Find where the given text appears and provide that cell's center as [X, Y] coordinate. 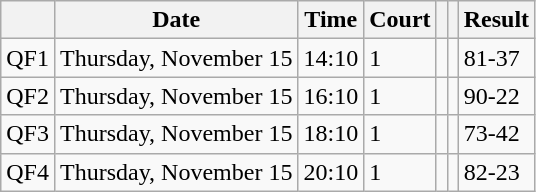
QF1 [28, 58]
73-42 [496, 134]
Time [331, 20]
82-23 [496, 172]
QF3 [28, 134]
20:10 [331, 172]
Date [176, 20]
90-22 [496, 96]
81-37 [496, 58]
Court [400, 20]
QF2 [28, 96]
18:10 [331, 134]
QF4 [28, 172]
14:10 [331, 58]
Result [496, 20]
16:10 [331, 96]
